Detect which cell encompasses the target text, then output its [X, Y] center coordinate. 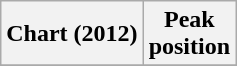
Peak position [189, 34]
Chart (2012) [72, 34]
